Provide the [x, y] coordinate of the cell's center where the given text is located.  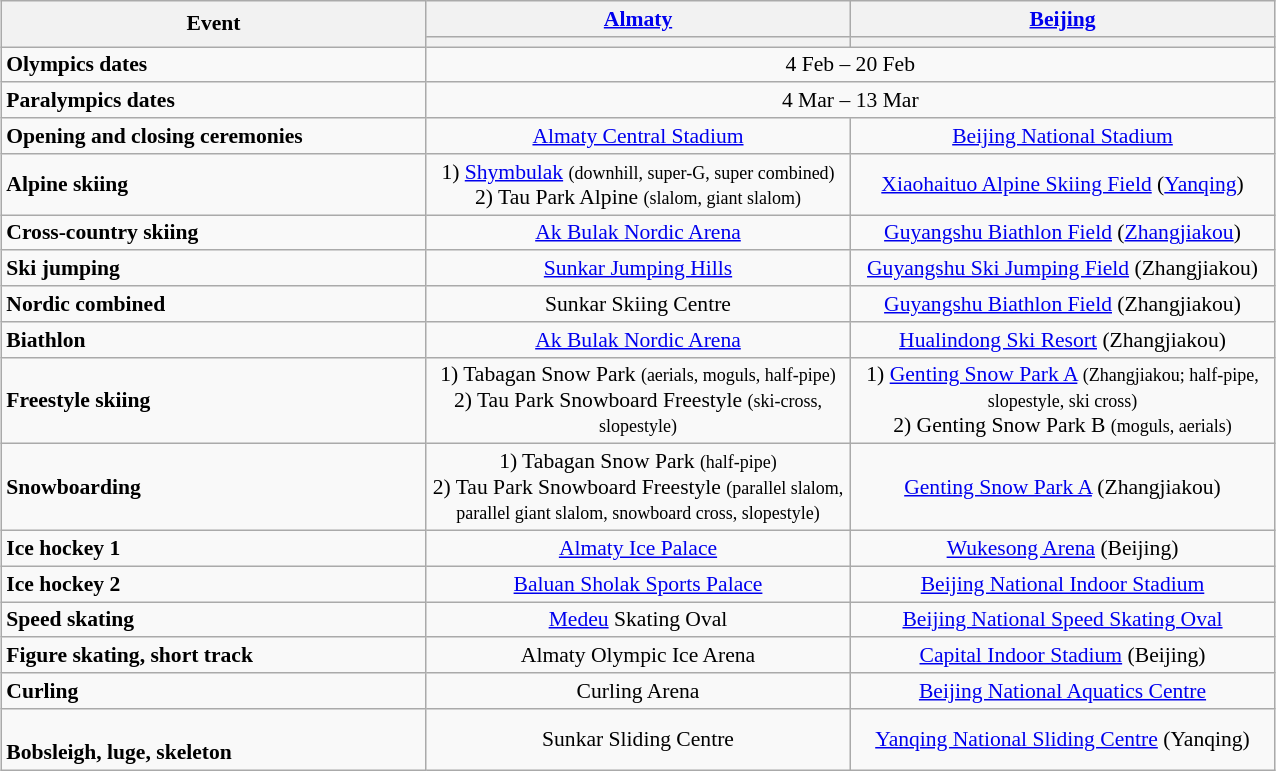
Capital Indoor Stadium (Beijing) [1062, 656]
Beijing National Aquatics Centre [1062, 691]
Almaty Central Stadium [638, 136]
Curling Arena [638, 691]
Almaty Ice Palace [638, 549]
Event [213, 24]
Cross-country skiing [213, 233]
4 Mar – 13 Mar [850, 101]
Beijing [1062, 19]
Xiaohaituo Alpine Skiing Field (Yanqing) [1062, 184]
Opening and closing ceremonies [213, 136]
1) Tabagan Snow Park (half-pipe)2) Tau Park Snowboard Freestyle (parallel slalom, parallel giant slalom, snowboard cross, slopestyle) [638, 488]
1) Shymbulak (downhill, super-G, super combined)2) Tau Park Alpine (slalom, giant slalom) [638, 184]
Olympics dates [213, 65]
Beijing National Speed Skating Oval [1062, 620]
Beijing National Stadium [1062, 136]
Medeu Skating Oval [638, 620]
Baluan Sholak Sports Palace [638, 584]
Nordic combined [213, 304]
Bobsleigh, luge, skeleton [213, 740]
Alpine skiing [213, 184]
Sunkar Jumping Hills [638, 269]
1) Genting Snow Park A (Zhangjiakou; half-pipe, slopestyle, ski cross)2) Genting Snow Park B (moguls, aerials) [1062, 400]
Hualindong Ski Resort (Zhangjiakou) [1062, 340]
Curling [213, 691]
Biathlon [213, 340]
Sunkar Sliding Centre [638, 740]
Wukesong Arena (Beijing) [1062, 549]
Genting Snow Park A (Zhangjiakou) [1062, 488]
Paralympics dates [213, 101]
Speed skating [213, 620]
Ice hockey 2 [213, 584]
Sunkar Skiing Centre [638, 304]
4 Feb – 20 Feb [850, 65]
Figure skating, short track [213, 656]
Almaty [638, 19]
Guyangshu Ski Jumping Field (Zhangjiakou) [1062, 269]
Almaty Olympic Ice Arena [638, 656]
Yanqing National Sliding Centre (Yanqing) [1062, 740]
Freestyle skiing [213, 400]
Snowboarding [213, 488]
Ice hockey 1 [213, 549]
1) Tabagan Snow Park (aerials, moguls, half-pipe)2) Tau Park Snowboard Freestyle (ski-cross, slopestyle) [638, 400]
Beijing National Indoor Stadium [1062, 584]
Ski jumping [213, 269]
